Determine the [x, y] coordinate at the center of the cell enclosing the given text.  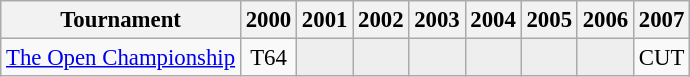
2004 [493, 20]
T64 [268, 58]
2007 [661, 20]
2003 [437, 20]
2000 [268, 20]
2005 [549, 20]
2002 [381, 20]
The Open Championship [121, 58]
Tournament [121, 20]
2006 [605, 20]
2001 [325, 20]
CUT [661, 58]
